Identify which cell holds the provided text, then report its (x, y) central coordinate. 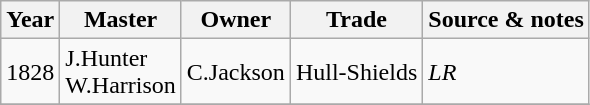
1828 (30, 72)
Source & notes (506, 20)
Year (30, 20)
Trade (356, 20)
Hull-Shields (356, 72)
C.Jackson (236, 72)
Master (121, 20)
LR (506, 72)
Owner (236, 20)
J.HunterW.Harrison (121, 72)
